Pinpoint the cell where the given text exists, returning its (x, y) midpoint coordinate. 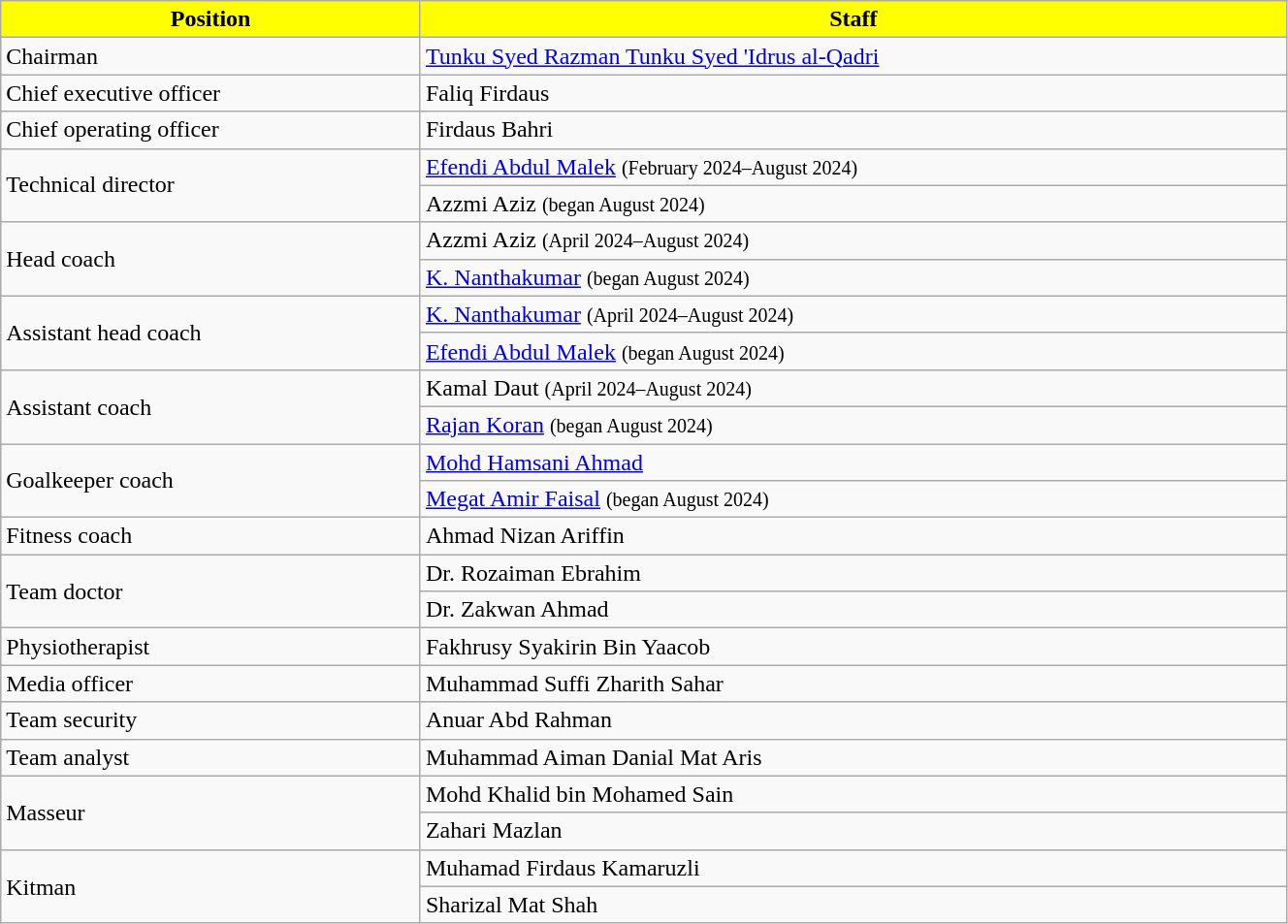
Staff (853, 19)
Media officer (211, 684)
Fitness coach (211, 536)
Muhammad Aiman Danial Mat Aris (853, 757)
Fakhrusy Syakirin Bin Yaacob (853, 647)
Position (211, 19)
Team security (211, 720)
Efendi Abdul Malek (began August 2024) (853, 351)
K. Nanthakumar (April 2024–August 2024) (853, 314)
Chairman (211, 56)
K. Nanthakumar (began August 2024) (853, 277)
Physiotherapist (211, 647)
Megat Amir Faisal (began August 2024) (853, 499)
Masseur (211, 812)
Chief executive officer (211, 93)
Sharizal Mat Shah (853, 905)
Goalkeeper coach (211, 481)
Chief operating officer (211, 130)
Faliq Firdaus (853, 93)
Rajan Koran (began August 2024) (853, 425)
Team analyst (211, 757)
Assistant head coach (211, 333)
Azzmi Aziz (April 2024–August 2024) (853, 240)
Technical director (211, 185)
Head coach (211, 259)
Team doctor (211, 591)
Dr. Zakwan Ahmad (853, 610)
Mohd Hamsani Ahmad (853, 462)
Assistant coach (211, 406)
Kitman (211, 886)
Ahmad Nizan Ariffin (853, 536)
Mohd Khalid bin Mohamed Sain (853, 794)
Efendi Abdul Malek (February 2024–August 2024) (853, 167)
Zahari Mazlan (853, 831)
Anuar Abd Rahman (853, 720)
Azzmi Aziz (began August 2024) (853, 204)
Firdaus Bahri (853, 130)
Dr. Rozaiman Ebrahim (853, 573)
Kamal Daut (April 2024–August 2024) (853, 388)
Muhamad Firdaus Kamaruzli (853, 868)
Tunku Syed Razman Tunku Syed 'Idrus al-Qadri (853, 56)
Muhammad Suffi Zharith Sahar (853, 684)
